Detect which cell encompasses the target text, then output its [X, Y] center coordinate. 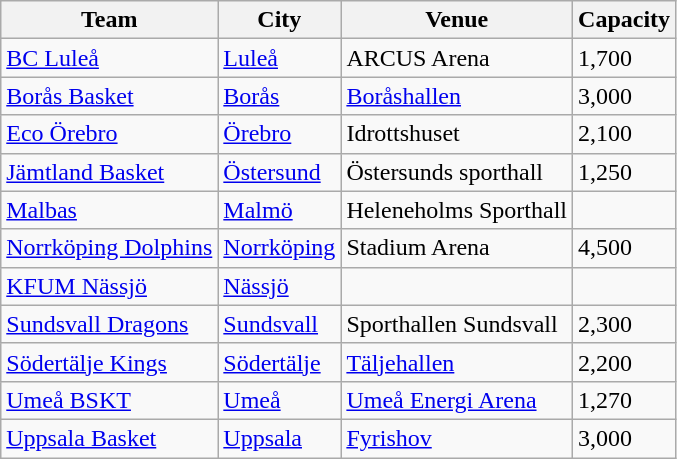
4,500 [624, 248]
Östersund [280, 172]
KFUM Nässjö [110, 286]
Malbas [110, 210]
Södertälje [280, 362]
Malmö [280, 210]
1,250 [624, 172]
Borås [280, 96]
ARCUS Arena [457, 58]
1,270 [624, 400]
2,200 [624, 362]
Umeå [280, 400]
Umeå Energi Arena [457, 400]
Norrköping Dolphins [110, 248]
Eco Örebro [110, 134]
Uppsala [280, 438]
Luleå [280, 58]
1,700 [624, 58]
Team [110, 20]
Täljehallen [457, 362]
Umeå BSKT [110, 400]
Capacity [624, 20]
Heleneholms Sporthall [457, 210]
Södertälje Kings [110, 362]
Venue [457, 20]
Sundsvall [280, 324]
Fyrishov [457, 438]
Sundsvall Dragons [110, 324]
Boråshallen [457, 96]
Idrottshuset [457, 134]
Uppsala Basket [110, 438]
Norrköping [280, 248]
Sporthallen Sundsvall [457, 324]
Jämtland Basket [110, 172]
Borås Basket [110, 96]
2,300 [624, 324]
Örebro [280, 134]
BC Luleå [110, 58]
Östersunds sporthall [457, 172]
City [280, 20]
Stadium Arena [457, 248]
2,100 [624, 134]
Nässjö [280, 286]
